Detect which cell encompasses the target text, then output its (x, y) center coordinate. 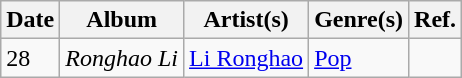
Pop (359, 58)
28 (30, 58)
Artist(s) (246, 20)
Ref. (436, 20)
Li Ronghao (246, 58)
Album (122, 20)
Genre(s) (359, 20)
Ronghao Li (122, 58)
Date (30, 20)
